Pinpoint the cell where the given text exists, returning its [x, y] midpoint coordinate. 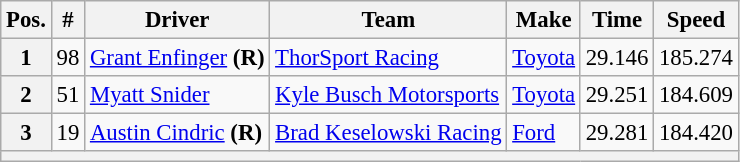
Austin Cindric (R) [178, 133]
Driver [178, 20]
98 [68, 58]
Make [544, 20]
Team [388, 20]
Brad Keselowski Racing [388, 133]
# [68, 20]
51 [68, 95]
184.609 [696, 95]
Pos. [26, 20]
184.420 [696, 133]
Myatt Snider [178, 95]
29.146 [616, 58]
Kyle Busch Motorsports [388, 95]
1 [26, 58]
2 [26, 95]
Time [616, 20]
Ford [544, 133]
185.274 [696, 58]
Grant Enfinger (R) [178, 58]
29.251 [616, 95]
19 [68, 133]
Speed [696, 20]
29.281 [616, 133]
3 [26, 133]
ThorSport Racing [388, 58]
